Provide the (x, y) coordinate of the cell's center where the given text is located.  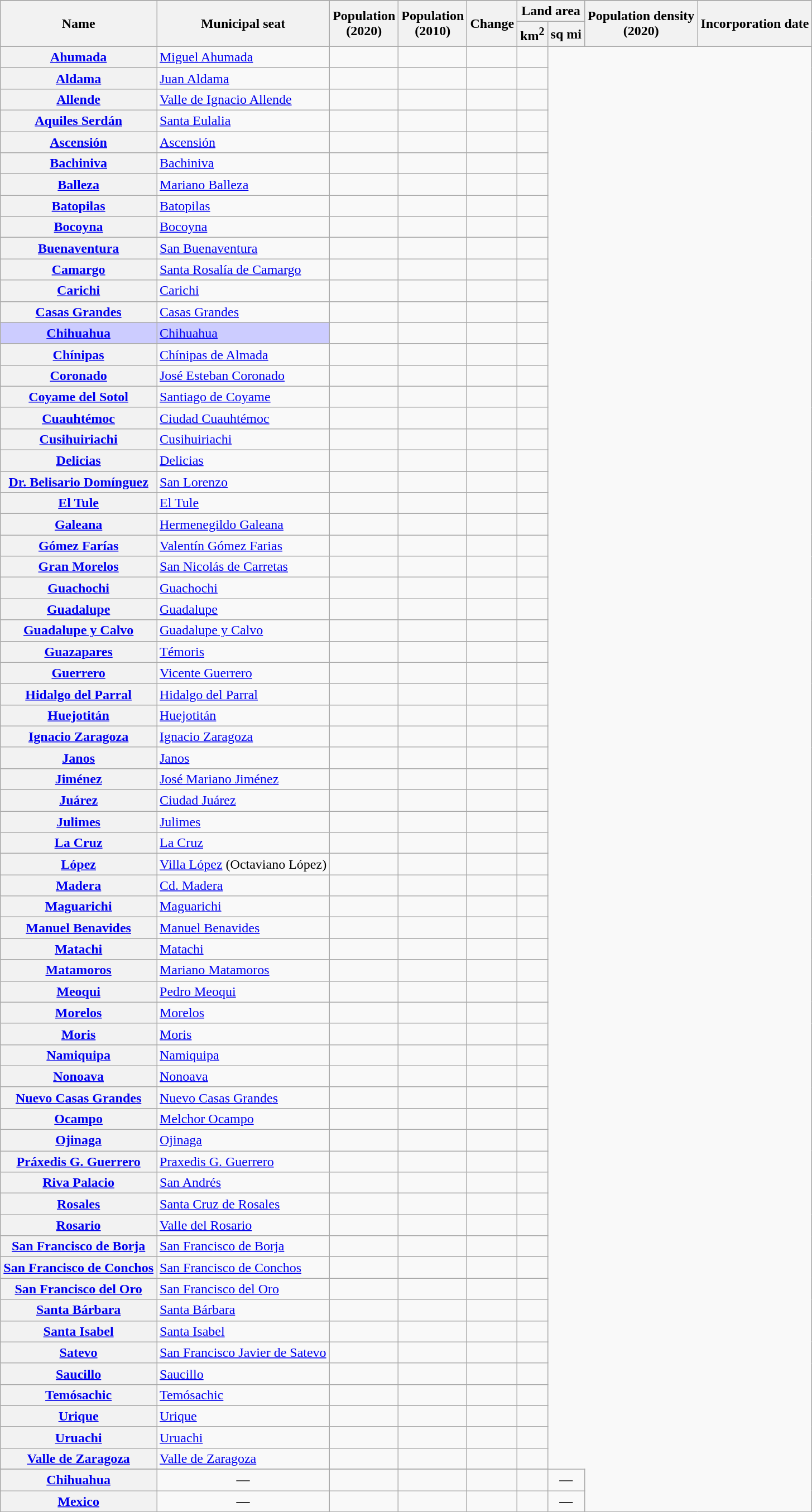
Galeana (79, 524)
Rosario (79, 1225)
Praxedis G. Guerrero (243, 1162)
Hermenegildo Galeana (243, 524)
Riva Palacio (79, 1183)
Coyame del Sotol (79, 397)
Allende (79, 99)
km2 (532, 35)
Rosales (79, 1204)
López (79, 864)
Chínipas de Almada (243, 354)
Matamoros (79, 970)
Change (492, 23)
José Mariano Jiménez (243, 779)
Balleza (79, 185)
Cd. Madera (243, 885)
Témoris (243, 652)
sq mi (566, 35)
Land area (551, 11)
Population(2020) (364, 23)
Santa Rosalía de Camargo (243, 269)
Population density(2020) (641, 23)
Juan Aldama (243, 78)
Santa Cruz de Rosales (243, 1204)
Jiménez (79, 779)
San Buenaventura (243, 248)
Mariano Matamoros (243, 970)
Juárez (79, 801)
José Esteban Coronado (243, 375)
Dr. Belisario Domínguez (79, 482)
Coronado (79, 375)
Valle de Ignacio Allende (243, 99)
Gómez Farías (79, 546)
Ciudad Juárez (243, 801)
Name (79, 23)
San Nicolás de Carretas (243, 567)
San Andrés (243, 1183)
Chínipas (79, 354)
Meoqui (79, 991)
Incorporation date (755, 23)
Mexico (79, 1501)
Villa López (Octaviano López) (243, 864)
Vicente Guerrero (243, 673)
Buenaventura (79, 248)
Santa Eulalia (243, 121)
Ahumada (79, 57)
Ciudad Cuauhtémoc (243, 418)
Ocampo (79, 1119)
Miguel Ahumada (243, 57)
Valle del Rosario (243, 1225)
Melchor Ocampo (243, 1119)
Population(2010) (433, 23)
Práxedis G. Guerrero (79, 1162)
Satevo (79, 1352)
Valentín Gómez Farias (243, 546)
Gran Morelos (79, 567)
Mariano Balleza (243, 185)
San Francisco Javier de Satevo (243, 1352)
Aldama (79, 78)
Guazapares (79, 652)
Municipal seat (243, 23)
Madera (79, 885)
Cuauhtémoc (79, 418)
Pedro Meoqui (243, 991)
Aquiles Serdán (79, 121)
Guerrero (79, 673)
Camargo (79, 269)
Santiago de Coyame (243, 397)
San Lorenzo (243, 482)
